Identify which cell holds the provided text, then report its [x, y] central coordinate. 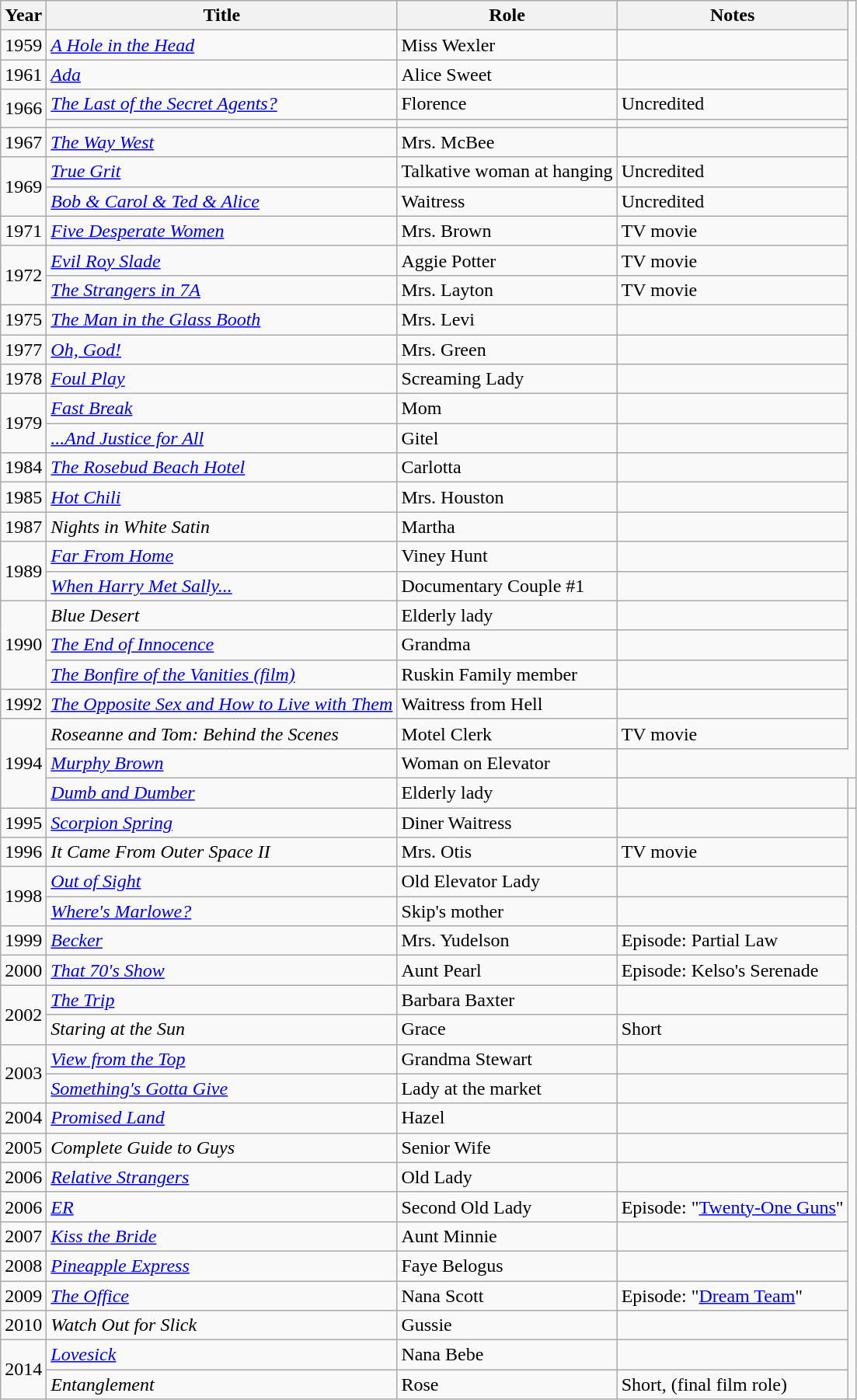
1987 [23, 527]
Complete Guide to Guys [222, 1148]
Foul Play [222, 379]
Old Lady [507, 1177]
Title [222, 16]
The Rosebud Beach Hotel [222, 468]
Pineapple Express [222, 1266]
1999 [23, 941]
Miss Wexler [507, 45]
2007 [23, 1236]
Roseanne and Tom: Behind the Scenes [222, 733]
Senior Wife [507, 1148]
Screaming Lady [507, 379]
Skip's mother [507, 911]
1967 [23, 142]
Talkative woman at hanging [507, 172]
Alice Sweet [507, 75]
Promised Land [222, 1118]
Carlotta [507, 468]
Gussie [507, 1325]
Ruskin Family member [507, 674]
1985 [23, 497]
Aggie Potter [507, 260]
Evil Roy Slade [222, 260]
The Trip [222, 1000]
The End of Innocence [222, 645]
Mrs. Levi [507, 319]
Rose [507, 1384]
Aunt Pearl [507, 970]
Mrs. McBee [507, 142]
1979 [23, 423]
1998 [23, 897]
Ada [222, 75]
The Bonfire of the Vanities (film) [222, 674]
Kiss the Bride [222, 1236]
Viney Hunt [507, 556]
1959 [23, 45]
Old Elevator Lady [507, 882]
Short [732, 1029]
The Strangers in 7A [222, 290]
The Way West [222, 142]
2005 [23, 1148]
2010 [23, 1325]
Waitress [507, 201]
1971 [23, 231]
A Hole in the Head [222, 45]
Mrs. Green [507, 349]
Staring at the Sun [222, 1029]
Woman on Elevator [507, 763]
2008 [23, 1266]
Murphy Brown [222, 763]
Motel Clerk [507, 733]
Year [23, 16]
1977 [23, 349]
The Opposite Sex and How to Live with Them [222, 704]
Episode: "Twenty-One Guns" [732, 1207]
Watch Out for Slick [222, 1325]
1978 [23, 379]
Mrs. Houston [507, 497]
Lovesick [222, 1355]
Out of Sight [222, 882]
Oh, God! [222, 349]
Faye Belogus [507, 1266]
1992 [23, 704]
Florence [507, 104]
Far From Home [222, 556]
Second Old Lady [507, 1207]
Nana Bebe [507, 1355]
2014 [23, 1370]
Where's Marlowe? [222, 911]
1969 [23, 186]
Dumb and Dumber [222, 792]
Role [507, 16]
Relative Strangers [222, 1177]
Barbara Baxter [507, 1000]
Lady at the market [507, 1088]
Entanglement [222, 1384]
Mrs. Brown [507, 231]
When Harry Met Sally... [222, 586]
Aunt Minnie [507, 1236]
2000 [23, 970]
Mom [507, 409]
2009 [23, 1295]
1995 [23, 823]
Mrs. Layton [507, 290]
Episode: Kelso's Serenade [732, 970]
Five Desperate Women [222, 231]
Grandma [507, 645]
Gitel [507, 438]
Episode: Partial Law [732, 941]
Becker [222, 941]
Bob & Carol & Ted & Alice [222, 201]
ER [222, 1207]
That 70's Show [222, 970]
Diner Waitress [507, 823]
Grandma Stewart [507, 1059]
Nana Scott [507, 1295]
Notes [732, 16]
The Man in the Glass Booth [222, 319]
2004 [23, 1118]
1984 [23, 468]
Mrs. Otis [507, 852]
True Grit [222, 172]
1966 [23, 109]
...And Justice for All [222, 438]
1972 [23, 275]
Nights in White Satin [222, 527]
Hot Chili [222, 497]
2002 [23, 1015]
Mrs. Yudelson [507, 941]
Scorpion Spring [222, 823]
Waitress from Hell [507, 704]
Blue Desert [222, 615]
1994 [23, 763]
Episode: "Dream Team" [732, 1295]
1989 [23, 571]
Short, (final film role) [732, 1384]
Documentary Couple #1 [507, 586]
1996 [23, 852]
1990 [23, 645]
Martha [507, 527]
The Last of the Secret Agents? [222, 104]
Hazel [507, 1118]
The Office [222, 1295]
Fast Break [222, 409]
1961 [23, 75]
It Came From Outer Space II [222, 852]
Something's Gotta Give [222, 1088]
2003 [23, 1074]
1975 [23, 319]
Grace [507, 1029]
View from the Top [222, 1059]
